Pinpoint the cell where the given text exists, returning its [x, y] midpoint coordinate. 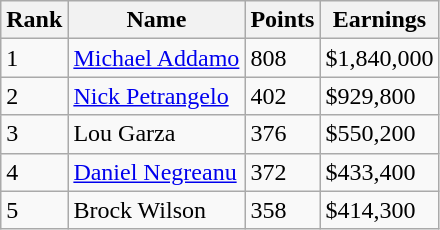
Rank [34, 20]
Lou Garza [156, 134]
5 [34, 210]
Nick Petrangelo [156, 96]
Name [156, 20]
358 [282, 210]
$929,800 [380, 96]
Earnings [380, 20]
$414,300 [380, 210]
$433,400 [380, 172]
Michael Addamo [156, 58]
808 [282, 58]
3 [34, 134]
$1,840,000 [380, 58]
2 [34, 96]
402 [282, 96]
Points [282, 20]
Daniel Negreanu [156, 172]
372 [282, 172]
4 [34, 172]
Brock Wilson [156, 210]
$550,200 [380, 134]
376 [282, 134]
1 [34, 58]
